Return (x, y) of the center of cell containing provided text 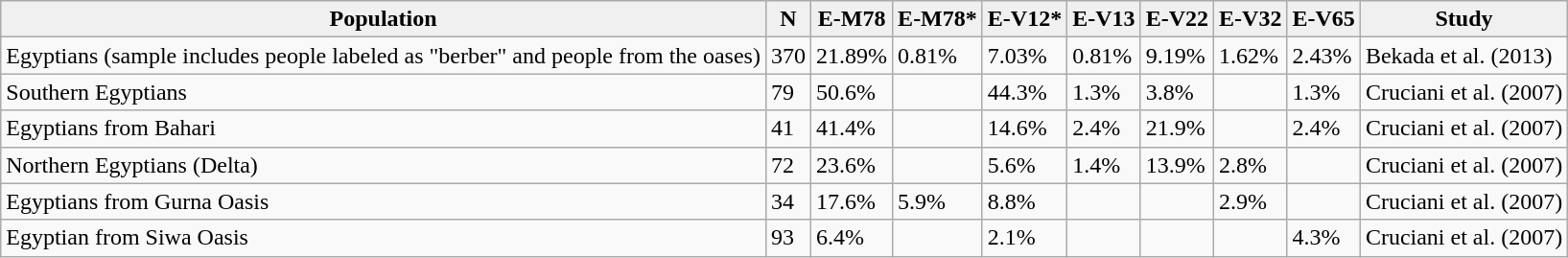
Egyptians (sample includes people labeled as "berber" and people from the oases) (384, 56)
2.8% (1251, 165)
E-V12* (1024, 19)
41.4% (852, 129)
14.6% (1024, 129)
79 (788, 92)
5.6% (1024, 165)
Egyptians from Bahari (384, 129)
21.89% (852, 56)
Bekada et al. (2013) (1463, 56)
21.9% (1177, 129)
1.62% (1251, 56)
50.6% (852, 92)
1.4% (1104, 165)
370 (788, 56)
72 (788, 165)
41 (788, 129)
8.8% (1024, 201)
E-M78* (938, 19)
7.03% (1024, 56)
Southern Egyptians (384, 92)
2.43% (1323, 56)
E-V32 (1251, 19)
5.9% (938, 201)
23.6% (852, 165)
Population (384, 19)
Northern Egyptians (Delta) (384, 165)
N (788, 19)
93 (788, 238)
E-M78 (852, 19)
E-V13 (1104, 19)
2.1% (1024, 238)
17.6% (852, 201)
4.3% (1323, 238)
44.3% (1024, 92)
Egyptians from Gurna Oasis (384, 201)
13.9% (1177, 165)
Egyptian from Siwa Oasis (384, 238)
3.8% (1177, 92)
E-V65 (1323, 19)
34 (788, 201)
9.19% (1177, 56)
E-V22 (1177, 19)
Study (1463, 19)
6.4% (852, 238)
2.9% (1251, 201)
